Scan for the cell matching the given text and deliver its [X, Y] coordinate at center. 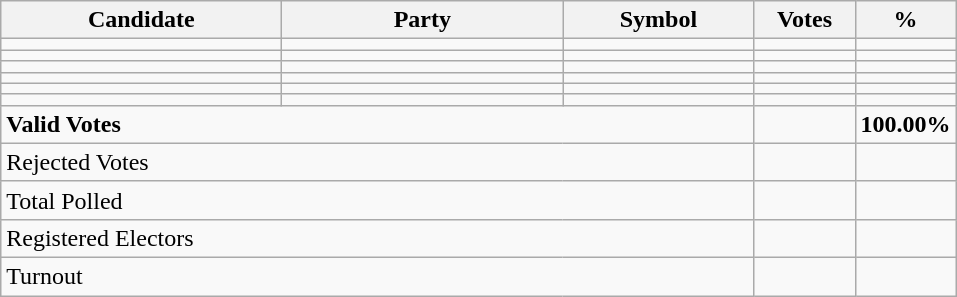
Symbol [658, 20]
Turnout [378, 276]
Registered Electors [378, 238]
Party [422, 20]
Candidate [142, 20]
100.00% [906, 124]
% [906, 20]
Rejected Votes [378, 162]
Votes [804, 20]
Valid Votes [378, 124]
Total Polled [378, 200]
